Find where the given text appears and provide that cell's center as [X, Y] coordinate. 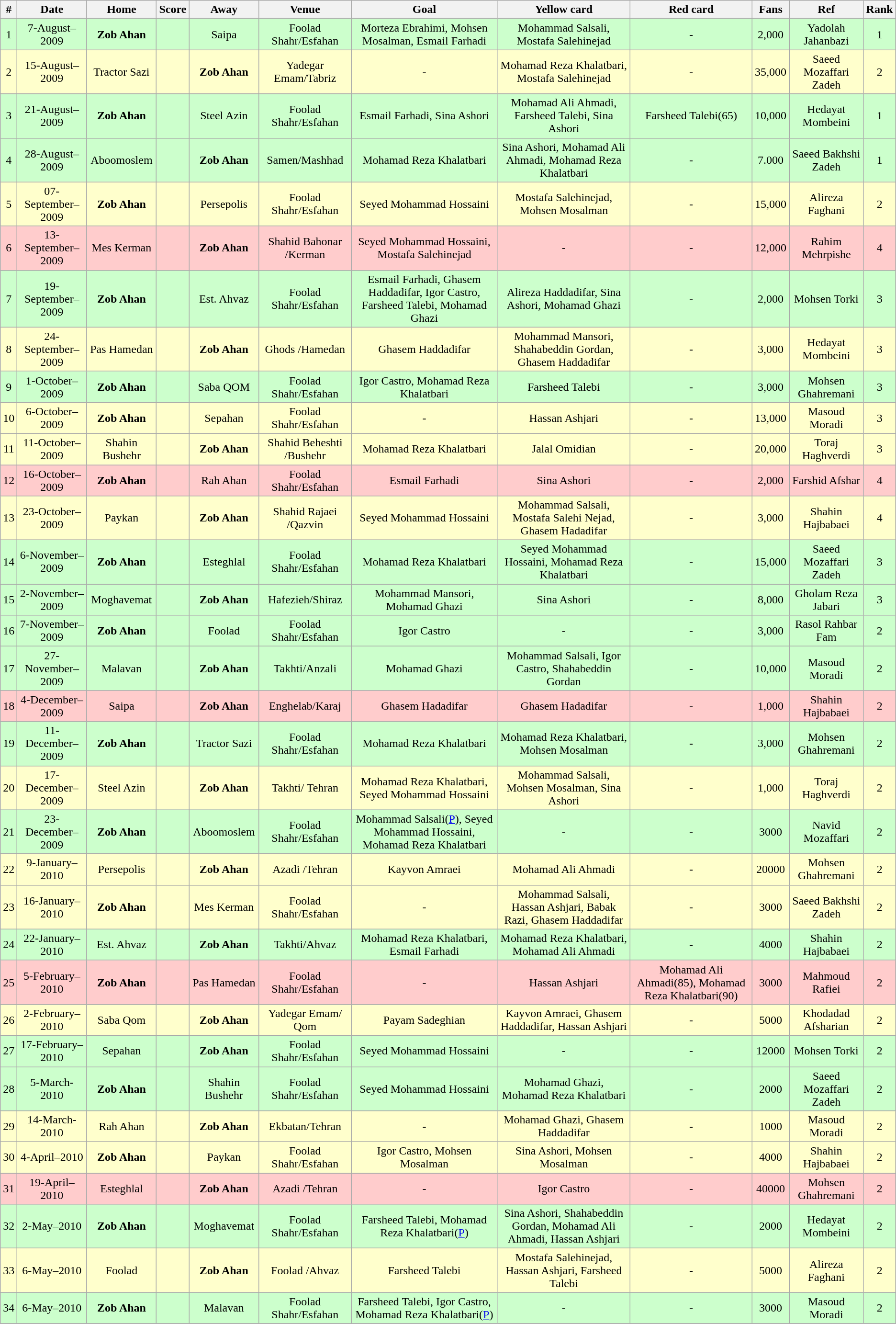
17 [9, 668]
31 [9, 1188]
Farsheed Talebi, Mohamad Reza Khalatbari(P) [425, 1226]
Rank [880, 10]
Yellow card [564, 10]
Shahid Bahonar /Kerman [305, 248]
Gholam Reza Jabari [826, 600]
32 [9, 1226]
21 [9, 832]
18 [9, 706]
Mohamad Ghazi, Mohamad Reza Khalatbari [564, 1089]
Mohamad Reza Khalatbari, Esmail Farhadi [425, 944]
6 [9, 248]
Venue [305, 10]
7.000 [771, 160]
Mohammad Salsali(P), Seyed Mohammad Hossaini, Mohamad Reza Khalatbari [425, 832]
Mohammad Salsali, Mohsen Mosalman, Sina Ashori [564, 788]
23-December–2009 [52, 832]
Shahid Beheshti /Bushehr [305, 449]
26 [9, 1020]
11-December–2009 [52, 744]
Mohammad Salsali, Igor Castro, Shahabeddin Gordan [564, 668]
Rahim Mehrpishe [826, 248]
Enghelab/Karaj [305, 706]
Foolad /Ahvaz [305, 1270]
28-August–2009 [52, 160]
11 [9, 449]
Score [173, 10]
Mohammad Mansori, Shahabeddin Gordan, Ghasem Haddadifar [564, 349]
20,000 [771, 449]
14-March-2010 [52, 1126]
17-February–2010 [52, 1051]
17-December–2009 [52, 788]
Payam Sadeghian [425, 1020]
1000 [771, 1126]
Mohamad Reza Khalatbari, Seyed Mohammad Hossaini [425, 788]
Samen/Mashhad [305, 160]
13,000 [771, 418]
Takhti/Anzali [305, 668]
Rasol Rahbar Fam [826, 631]
7-November–2009 [52, 631]
7 [9, 299]
Mohamad Reza Khalatbari, Mohsen Mosalman [564, 744]
Seyed Mohammad Hossaini, Mostafa Salehinejad [425, 248]
12000 [771, 1051]
5-February–2010 [52, 982]
Mohamad Ali Ahmadi [564, 870]
19-April–2010 [52, 1188]
6-October–2009 [52, 418]
Ghods /Hamedan [305, 349]
Igor Castro, Mohsen Mosalman [425, 1158]
Morteza Ebrahimi, Mohsen Mosalman, Esmail Farhadi [425, 34]
Saba Qom [122, 1020]
16 [9, 631]
Mohamad Ali Ahmadi, Farsheed Talebi, Sina Ashori [564, 116]
Takhti/ Tehran [305, 788]
22 [9, 870]
Home [122, 10]
Mahmoud Rafiei [826, 982]
27-November–2009 [52, 668]
5 [9, 204]
35,000 [771, 72]
33 [9, 1270]
24-September–2009 [52, 349]
Date [52, 10]
Mohammad Salsali, Hassan Ashjari, Babak Razi, Ghasem Haddadifar [564, 907]
28 [9, 1089]
10 [9, 418]
19-September–2009 [52, 299]
Khodadad Afsharian [826, 1020]
16-October–2009 [52, 480]
Sina Ashori, Mohamad Ali Ahmadi, Mohamad Reza Khalatbari [564, 160]
11-October–2009 [52, 449]
Kayvon Amraei [425, 870]
Red card [691, 10]
Mohammad Salsali, Mostafa Salehi Nejad, Ghasem Hadadifar [564, 518]
7-August–2009 [52, 34]
9 [9, 387]
20000 [771, 870]
Yadegar Emam/ Qom [305, 1020]
14 [9, 562]
5-March-2010 [52, 1089]
25 [9, 982]
4-December–2009 [52, 706]
4-April–2010 [52, 1158]
13-September–2009 [52, 248]
15 [9, 600]
Mostafa Salehinejad, Mohsen Mosalman [564, 204]
Mohamad Reza Khalatbari, Mohamad Ali Ahmadi [564, 944]
27 [9, 1051]
Mohammad Salsali, Mostafa Salehinejad [564, 34]
16-January–2010 [52, 907]
24 [9, 944]
21-August–2009 [52, 116]
Yadegar Emam/Tabriz [305, 72]
Sina Ashori, Shahabeddin Gordan, Mohamad Ali Ahmadi, Hassan Ashjari [564, 1226]
Hafezieh/Shiraz [305, 600]
Sina Ashori, Mohsen Mosalman [564, 1158]
2-February–2010 [52, 1020]
1-October–2009 [52, 387]
15-August–2009 [52, 72]
12,000 [771, 248]
29 [9, 1126]
12 [9, 480]
9-January–2010 [52, 870]
07-September–2009 [52, 204]
Esmail Farhadi, Sina Ashori [425, 116]
40000 [771, 1188]
Igor Castro, Mohamad Reza Khalatbari [425, 387]
Seyed Mohammad Hossaini, Mohamad Reza Khalatbari [564, 562]
Ekbatan/Tehran [305, 1126]
Farshid Afshar [826, 480]
Jalal Omidian [564, 449]
Goal [425, 10]
23 [9, 907]
Mohamad Ali Ahmadi(85), Mohamad Reza Khalatbari(90) [691, 982]
Farsheed Talebi(65) [691, 116]
Away [224, 10]
20 [9, 788]
Esmail Farhadi, Ghasem Haddadifar, Igor Castro, Farsheed Talebi, Mohamad Ghazi [425, 299]
Esmail Farhadi [425, 480]
Kayvon Amraei, Ghasem Haddadifar, Hassan Ashjari [564, 1020]
2-May–2010 [52, 1226]
23-October–2009 [52, 518]
6-November–2009 [52, 562]
Fans [771, 10]
Ref [826, 10]
Ghasem Haddadifar [425, 349]
Navid Mozaffari [826, 832]
30 [9, 1158]
Saba QOM [224, 387]
Mohamad Ghazi [425, 668]
Takhti/Ahvaz [305, 944]
2-November–2009 [52, 600]
Yadolah Jahanbazi [826, 34]
8,000 [771, 600]
Mohamad Reza Khalatbari, Mostafa Salehinejad [564, 72]
Mohammad Mansori, Mohamad Ghazi [425, 600]
# [9, 10]
13 [9, 518]
Mostafa Salehinejad, Hassan Ashjari, Farsheed Talebi [564, 1270]
Mohamad Ghazi, Ghasem Haddadifar [564, 1126]
22-January–2010 [52, 944]
Farsheed Talebi, Igor Castro, Mohamad Reza Khalatbari(P) [425, 1308]
34 [9, 1308]
19 [9, 744]
8 [9, 349]
Shahid Rajaei /Qazvin [305, 518]
Alireza Haddadifar, Sina Ashori, Mohamad Ghazi [564, 299]
